Identify which cell holds the provided text, then report its (X, Y) central coordinate. 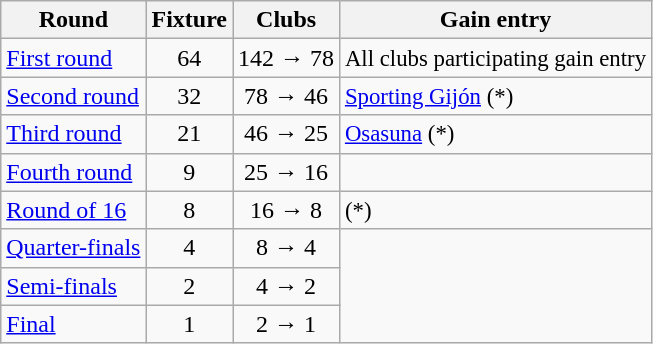
(*) (496, 210)
Round of 16 (74, 210)
2 (190, 286)
25 → 16 (286, 172)
8 (190, 210)
2 → 1 (286, 324)
64 (190, 58)
Round (74, 20)
Gain entry (496, 20)
8 → 4 (286, 248)
78 → 46 (286, 96)
Final (74, 324)
9 (190, 172)
Sporting Gijón (*) (496, 96)
Third round (74, 134)
21 (190, 134)
Clubs (286, 20)
Semi-finals (74, 286)
16 → 8 (286, 210)
Quarter-finals (74, 248)
Fourth round (74, 172)
4 (190, 248)
4 → 2 (286, 286)
All clubs participating gain entry (496, 58)
142 → 78 (286, 58)
1 (190, 324)
Fixture (190, 20)
46 → 25 (286, 134)
32 (190, 96)
Osasuna (*) (496, 134)
Second round (74, 96)
First round (74, 58)
